Output the (X, Y) coordinate of the center of the cell containing the given text.  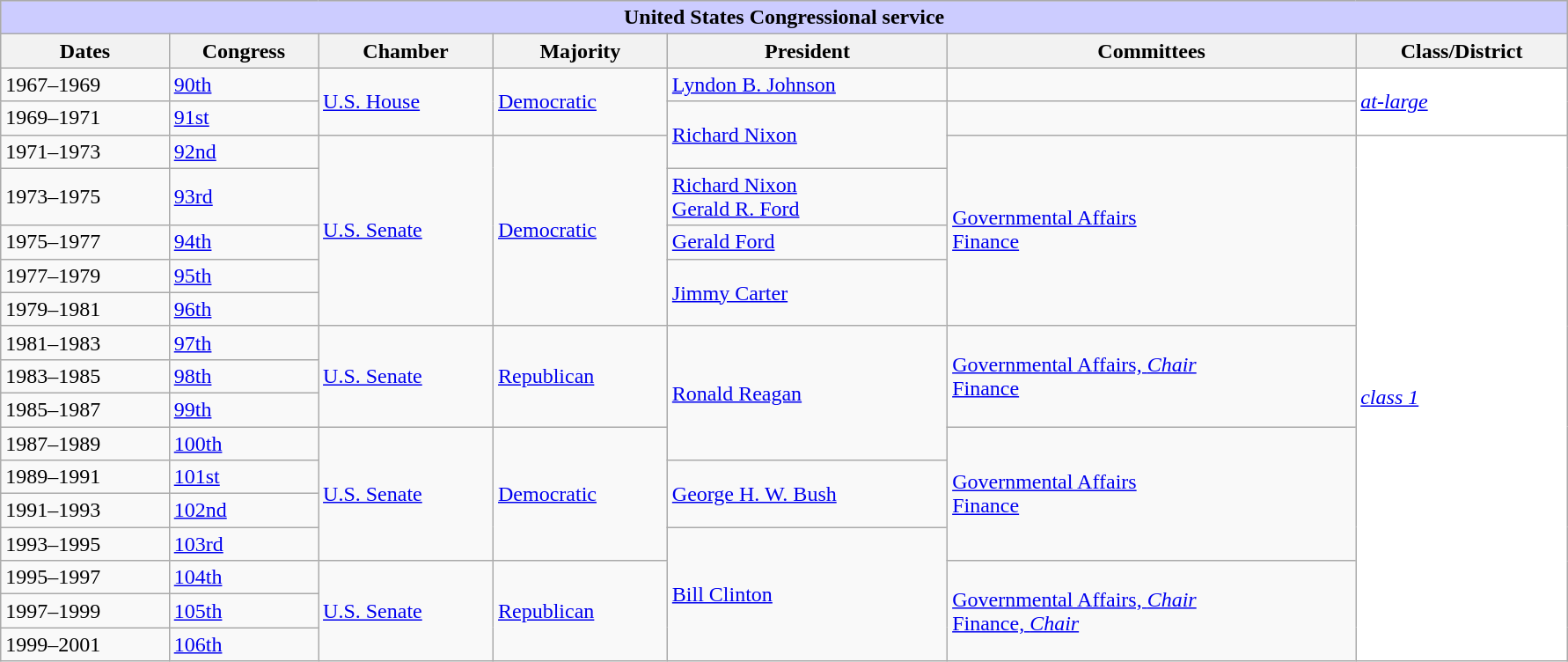
1967–1969 (84, 85)
1991–1993 (84, 511)
104th (243, 577)
at-large (1462, 101)
1995–1997 (84, 577)
106th (243, 644)
Bill Clinton (807, 594)
Ronald Reagan (807, 393)
99th (243, 409)
Gerald Ford (807, 242)
President (807, 51)
Committees (1152, 51)
1993–1995 (84, 544)
98th (243, 376)
1989–1991 (84, 477)
Lyndon B. Johnson (807, 85)
Jimmy Carter (807, 292)
101st (243, 477)
George H. W. Bush (807, 494)
U.S. House (407, 101)
United States Congressional service (785, 18)
100th (243, 443)
1979–1981 (84, 309)
1969–1971 (84, 118)
Majority (581, 51)
1985–1987 (84, 409)
Richard NixonGerald R. Ford (807, 197)
105th (243, 611)
94th (243, 242)
1973–1975 (84, 197)
92nd (243, 151)
Class/District (1462, 51)
1975–1977 (84, 242)
Governmental Affairs, ChairFinance, Chair (1152, 611)
1981–1983 (84, 342)
1987–1989 (84, 443)
class 1 (1462, 398)
91st (243, 118)
Chamber (407, 51)
102nd (243, 511)
Congress (243, 51)
1983–1985 (84, 376)
103rd (243, 544)
Governmental Affairs, ChairFinance (1152, 376)
Richard Nixon (807, 135)
93rd (243, 197)
Dates (84, 51)
97th (243, 342)
90th (243, 85)
1999–2001 (84, 644)
95th (243, 276)
1997–1999 (84, 611)
1971–1973 (84, 151)
1977–1979 (84, 276)
96th (243, 309)
